Extract the [X, Y] coordinate from the center of the cell holding the provided text.  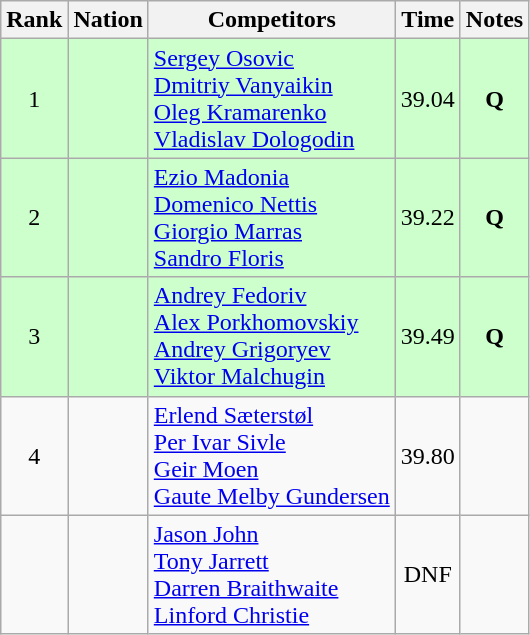
Sergey OsovicDmitriy VanyaikinOleg KramarenkoVladislav Dologodin [272, 98]
39.80 [428, 456]
Competitors [272, 20]
Rank [34, 20]
1 [34, 98]
39.49 [428, 336]
39.22 [428, 218]
Jason JohnTony JarrettDarren BraithwaiteLinford Christie [272, 574]
2 [34, 218]
Erlend SæterstølPer Ivar SivleGeir MoenGaute Melby Gundersen [272, 456]
Time [428, 20]
DNF [428, 574]
Nation [108, 20]
39.04 [428, 98]
Notes [494, 20]
3 [34, 336]
Ezio MadoniaDomenico NettisGiorgio MarrasSandro Floris [272, 218]
Andrey FedorivAlex PorkhomovskiyAndrey GrigoryevViktor Malchugin [272, 336]
4 [34, 456]
